From the cell containing the given text, extract its center point as [X, Y] coordinate. 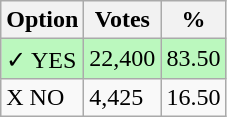
✓ YES [42, 59]
83.50 [194, 59]
X NO [42, 97]
Votes [122, 20]
16.50 [194, 97]
4,425 [122, 97]
22,400 [122, 59]
Option [42, 20]
% [194, 20]
